Output the (X, Y) coordinate of the center of the cell containing the given text.  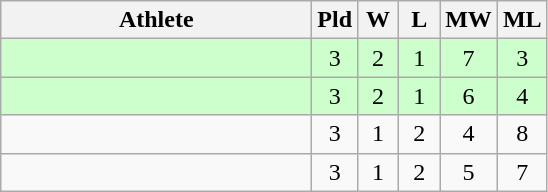
L (420, 20)
5 (469, 172)
Athlete (156, 20)
W (378, 20)
6 (469, 96)
MW (469, 20)
ML (522, 20)
8 (522, 134)
Pld (335, 20)
